Identify which cell holds the provided text, then report its [X, Y] central coordinate. 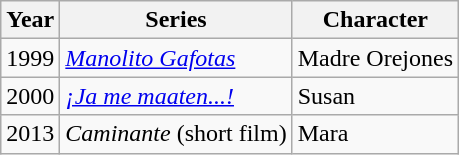
1999 [30, 58]
Susan [375, 96]
Caminante (short film) [176, 134]
Series [176, 20]
Year [30, 20]
Manolito Gafotas [176, 58]
2000 [30, 96]
Mara [375, 134]
Madre Orejones [375, 58]
2013 [30, 134]
¡Ja me maaten...! [176, 96]
Character [375, 20]
